Provide the (x, y) coordinate of the cell's center where the given text is located.  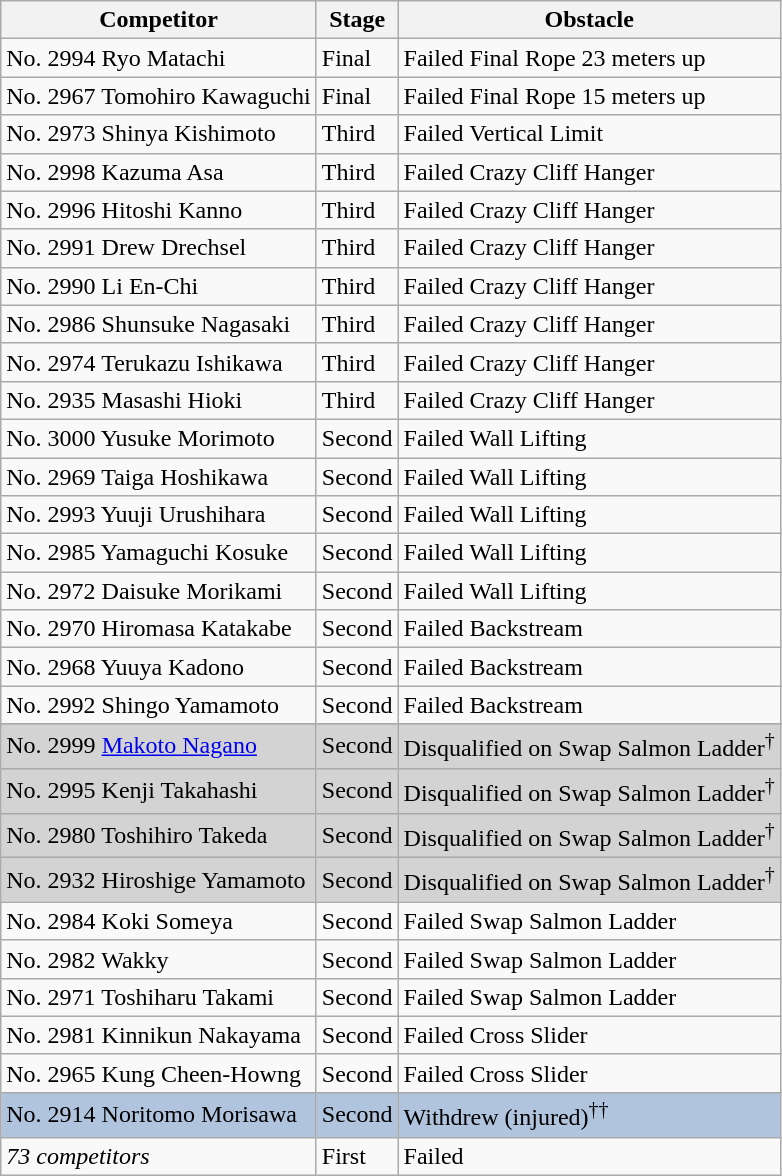
No. 2990 Li En-Chi (159, 286)
No. 2970 Hiromasa Katakabe (159, 629)
No. 2980 Toshihiro Takeda (159, 836)
No. 2969 Taiga Hoshikawa (159, 477)
Failed Final Rope 15 meters up (589, 96)
No. 2973 Shinya Kishimoto (159, 134)
Obstacle (589, 20)
No. 2995 Kenji Takahashi (159, 790)
No. 2999 Makoto Nagano (159, 746)
No. 2981 Kinnikun Nakayama (159, 1035)
No. 2982 Wakky (159, 959)
No. 2932 Hiroshige Yamamoto (159, 880)
No. 2985 Yamaguchi Kosuke (159, 553)
Competitor (159, 20)
No. 2972 Daisuke Morikami (159, 591)
No. 2992 Shingo Yamamoto (159, 705)
First (357, 1156)
No. 2991 Drew Drechsel (159, 248)
73 competitors (159, 1156)
Failed Final Rope 23 meters up (589, 58)
Stage (357, 20)
No. 2914 Noritomo Morisawa (159, 1114)
Withdrew (injured)†† (589, 1114)
No. 2974 Terukazu Ishikawa (159, 362)
No. 2998 Kazuma Asa (159, 172)
No. 3000 Yusuke Morimoto (159, 438)
No. 2993 Yuuji Urushihara (159, 515)
Failed Vertical Limit (589, 134)
No. 2935 Masashi Hioki (159, 400)
No. 2984 Koki Someya (159, 921)
No. 2994 Ryo Matachi (159, 58)
Failed (589, 1156)
No. 2996 Hitoshi Kanno (159, 210)
No. 2968 Yuuya Kadono (159, 667)
No. 2971 Toshiharu Takami (159, 997)
No. 2967 Tomohiro Kawaguchi (159, 96)
No. 2986 Shunsuke Nagasaki (159, 324)
No. 2965 Kung Cheen-Howng (159, 1073)
